Return [x, y] of the center of cell containing provided text 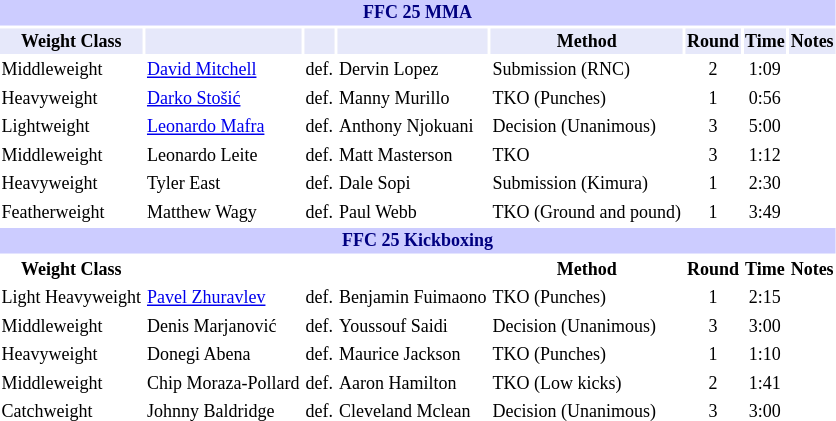
1:09 [764, 70]
Leonardo Leite [222, 155]
Darko Stošić [222, 99]
1:41 [764, 383]
Matthew Wagy [222, 213]
TKO (Low kicks) [586, 383]
Matt Masterson [412, 155]
Aaron Hamilton [412, 383]
0:56 [764, 99]
Donegi Abena [222, 355]
Leonardo Mafra [222, 127]
5:00 [764, 127]
Anthony Njokuani [412, 127]
2:30 [764, 184]
David Mitchell [222, 70]
TKO (Ground and pound) [586, 213]
TKO [586, 155]
Submission (RNC) [586, 70]
Dale Sopi [412, 184]
FFC 25 Kickboxing [418, 241]
Benjamin Fuimaono [412, 298]
2:15 [764, 298]
1:10 [764, 355]
Featherweight [71, 213]
3:49 [764, 213]
Paul Webb [412, 213]
Submission (Kimura) [586, 184]
Light Heavyweight [71, 298]
Maurice Jackson [412, 355]
Chip Moraza-Pollard [222, 383]
1:12 [764, 155]
Dervin Lopez [412, 70]
FFC 25 MMA [418, 13]
Denis Marjanović [222, 327]
Pavel Zhuravlev [222, 298]
Tyler East [222, 184]
Manny Murillo [412, 99]
Youssouf Saidi [412, 327]
3:00 [764, 327]
Lightweight [71, 127]
